Locate the cell with the specified text and output its (X, Y) center coordinate. 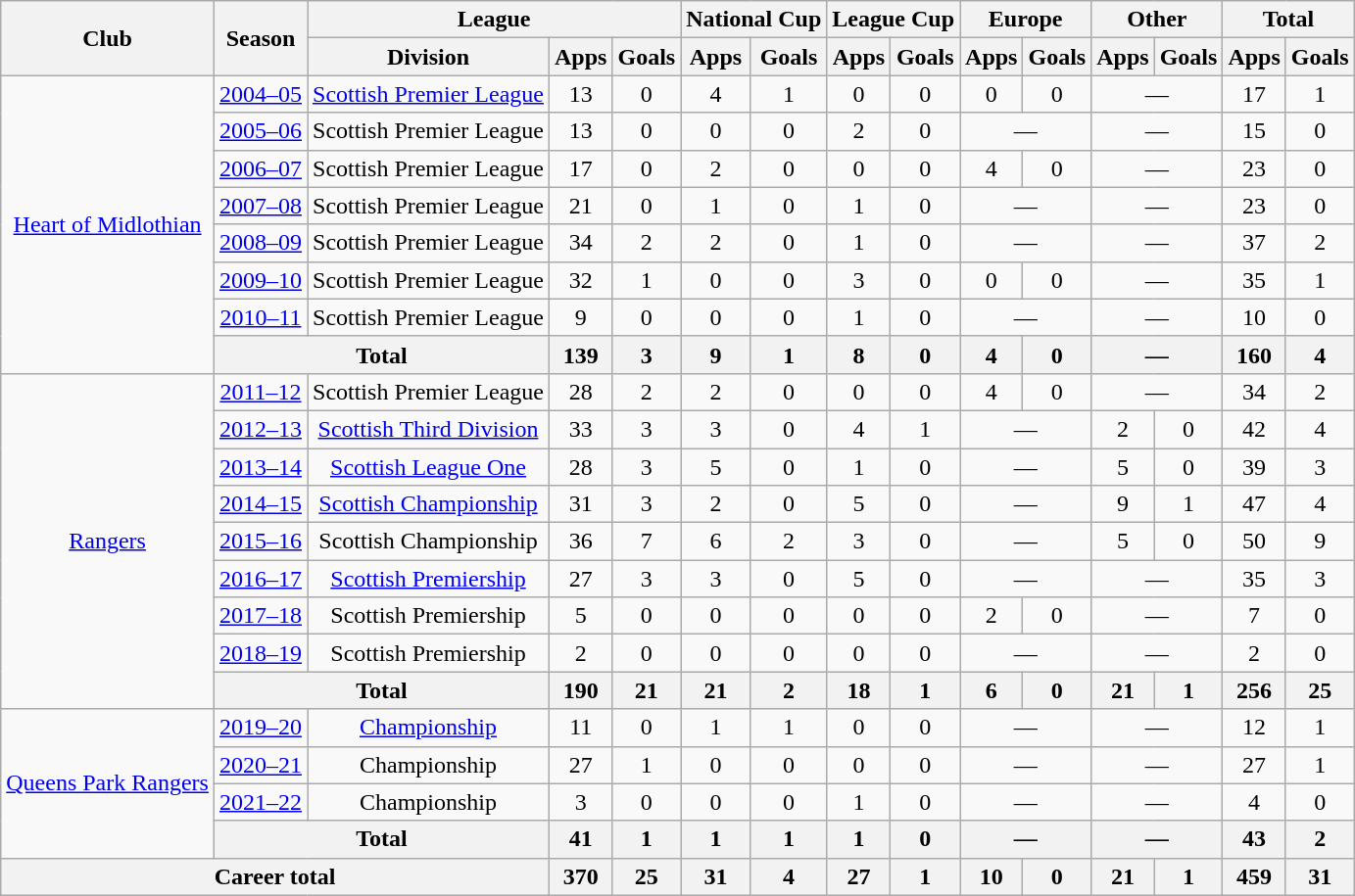
Season (261, 38)
2012–13 (261, 429)
2010–11 (261, 317)
256 (1254, 690)
Europe (1026, 20)
Queens Park Rangers (108, 783)
11 (581, 728)
2004–05 (261, 94)
18 (858, 690)
459 (1254, 876)
190 (581, 690)
2019–20 (261, 728)
2008–09 (261, 243)
370 (581, 876)
32 (581, 280)
50 (1254, 542)
2011–12 (261, 392)
47 (1254, 504)
League Cup (894, 20)
2021–22 (261, 802)
43 (1254, 839)
2007–08 (261, 206)
36 (581, 542)
2005–06 (261, 131)
33 (581, 429)
2006–07 (261, 168)
42 (1254, 429)
2018–19 (261, 653)
2015–16 (261, 542)
Scottish League One (429, 467)
37 (1254, 243)
160 (1254, 354)
Scottish Third Division (429, 429)
41 (581, 839)
139 (581, 354)
2014–15 (261, 504)
2017–18 (261, 616)
2020–21 (261, 765)
2009–10 (261, 280)
National Cup (754, 20)
39 (1254, 467)
2013–14 (261, 467)
8 (858, 354)
Division (429, 57)
League (494, 20)
Heart of Midlothian (108, 224)
Other (1157, 20)
15 (1254, 131)
12 (1254, 728)
Rangers (108, 541)
2016–17 (261, 579)
Club (108, 38)
Career total (275, 876)
